Capture the cell that displays the provided text and extract its (x, y) central coordinate. 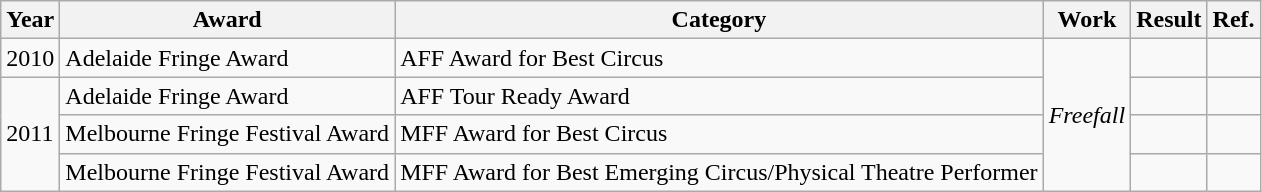
2011 (30, 134)
MFF Award for Best Circus (720, 134)
Ref. (1234, 20)
Freefall (1086, 115)
AFF Tour Ready Award (720, 96)
Result (1169, 20)
Category (720, 20)
Year (30, 20)
Work (1086, 20)
2010 (30, 58)
Award (228, 20)
MFF Award for Best Emerging Circus/Physical Theatre Performer (720, 172)
AFF Award for Best Circus (720, 58)
